Determine the (x, y) coordinate at the center of the cell enclosing the given text.  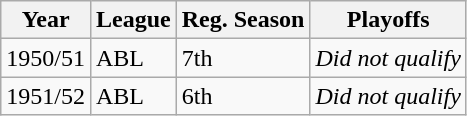
Year (46, 20)
Playoffs (388, 20)
1951/52 (46, 96)
7th (243, 58)
1950/51 (46, 58)
League (133, 20)
Reg. Season (243, 20)
6th (243, 96)
